Capture the cell that displays the provided text and extract its [x, y] central coordinate. 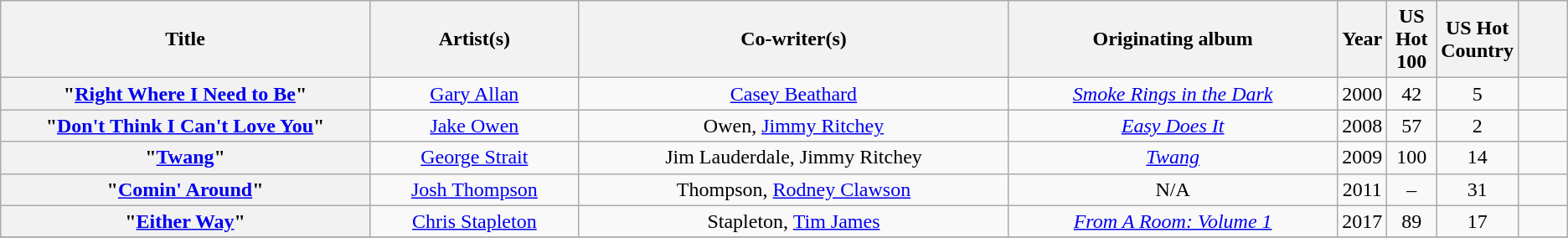
US HotCountry [1478, 39]
2009 [1362, 158]
Chris Stapleton [474, 221]
5 [1478, 94]
Josh Thompson [474, 189]
– [1412, 189]
Easy Does It [1173, 126]
"Comin' Around" [186, 189]
31 [1478, 189]
"Right Where I Need to Be" [186, 94]
Stapleton, Tim James [793, 221]
Jim Lauderdale, Jimmy Ritchey [793, 158]
Year [1362, 39]
Casey Beathard [793, 94]
Artist(s) [474, 39]
Co-writer(s) [793, 39]
Title [186, 39]
N/A [1173, 189]
2017 [1362, 221]
2008 [1362, 126]
2 [1478, 126]
Twang [1173, 158]
14 [1478, 158]
Smoke Rings in the Dark [1173, 94]
17 [1478, 221]
Gary Allan [474, 94]
100 [1412, 158]
Thompson, Rodney Clawson [793, 189]
89 [1412, 221]
Originating album [1173, 39]
From A Room: Volume 1 [1173, 221]
2011 [1362, 189]
"Either Way" [186, 221]
US Hot 100 [1412, 39]
42 [1412, 94]
Jake Owen [474, 126]
2000 [1362, 94]
"Twang" [186, 158]
57 [1412, 126]
Owen, Jimmy Ritchey [793, 126]
George Strait [474, 158]
"Don't Think I Can't Love You" [186, 126]
